Scan for the cell matching the given text and deliver its (x, y) coordinate at center. 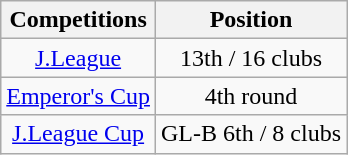
Position (250, 20)
Competitions (78, 20)
GL-B 6th / 8 clubs (250, 134)
J.League (78, 58)
Emperor's Cup (78, 96)
J.League Cup (78, 134)
4th round (250, 96)
13th / 16 clubs (250, 58)
